Capture the cell that displays the provided text and extract its (X, Y) central coordinate. 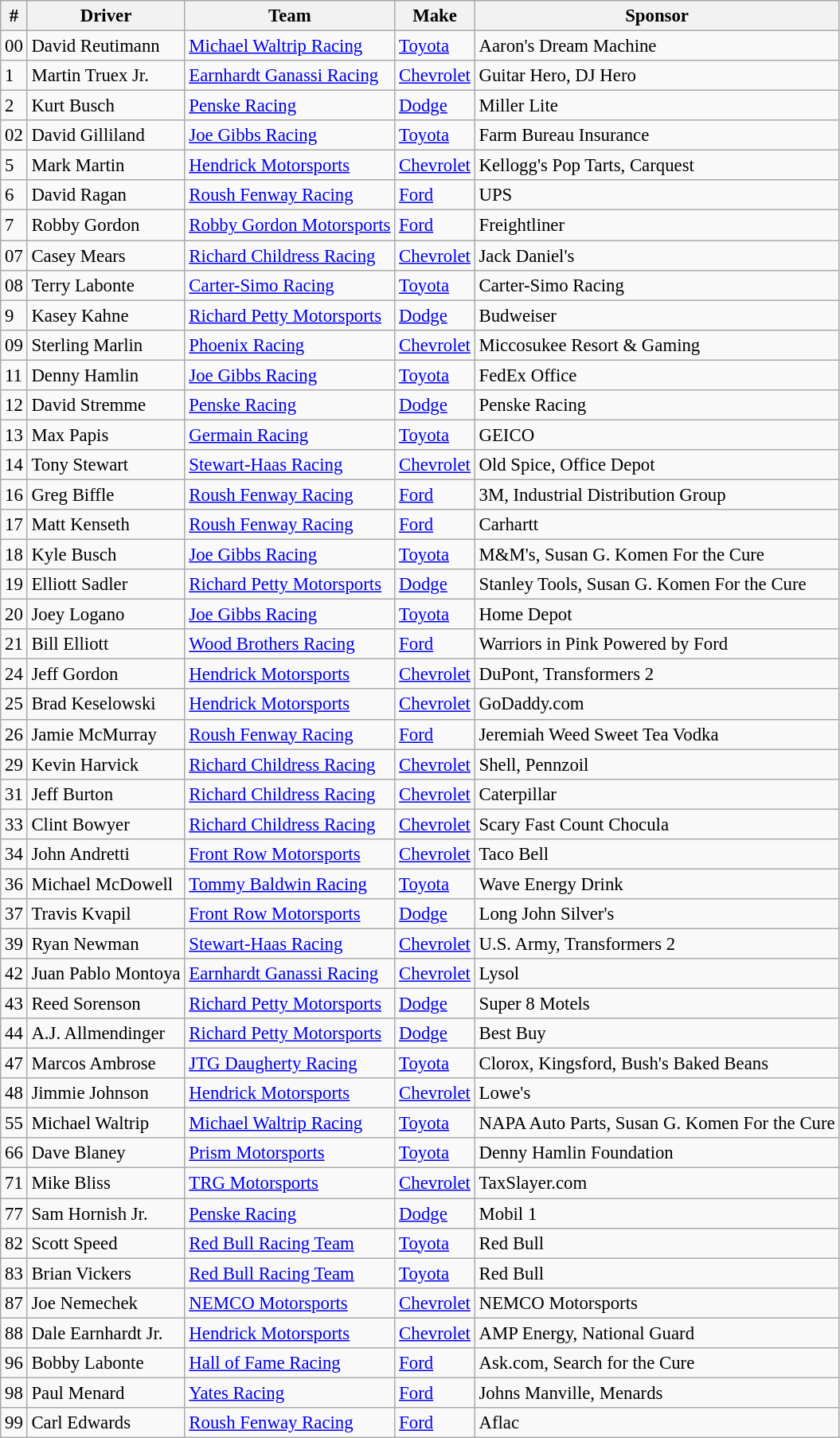
Bobby Labonte (106, 1363)
Lysol (657, 974)
Martin Truex Jr. (106, 76)
Make (435, 16)
DuPont, Transformers 2 (657, 674)
34 (14, 854)
Reed Sorenson (106, 1004)
Tommy Baldwin Racing (290, 884)
Team (290, 16)
77 (14, 1213)
Juan Pablo Montoya (106, 974)
48 (14, 1093)
Aflac (657, 1423)
Robby Gordon (106, 225)
42 (14, 974)
Paul Menard (106, 1393)
Elliott Sadler (106, 584)
14 (14, 465)
Guitar Hero, DJ Hero (657, 76)
Joey Logano (106, 615)
99 (14, 1423)
09 (14, 345)
Caterpillar (657, 794)
08 (14, 285)
JTG Daugherty Racing (290, 1064)
83 (14, 1273)
Kellogg's Pop Tarts, Carquest (657, 166)
44 (14, 1034)
Hall of Fame Racing (290, 1363)
Prism Motorsports (290, 1154)
Clint Bowyer (106, 824)
Brad Keselowski (106, 705)
Joe Nemechek (106, 1303)
Miccosukee Resort & Gaming (657, 345)
Kurt Busch (106, 106)
Aaron's Dream Machine (657, 46)
21 (14, 644)
Jeff Burton (106, 794)
55 (14, 1123)
A.J. Allmendinger (106, 1034)
Marcos Ambrose (106, 1064)
Max Papis (106, 435)
Old Spice, Office Depot (657, 465)
Kevin Harvick (106, 764)
Carl Edwards (106, 1423)
39 (14, 944)
66 (14, 1154)
Sterling Marlin (106, 345)
Super 8 Motels (657, 1004)
Robby Gordon Motorsports (290, 225)
3M, Industrial Distribution Group (657, 494)
Tony Stewart (106, 465)
Long John Silver's (657, 914)
Terry Labonte (106, 285)
Denny Hamlin Foundation (657, 1154)
Scott Speed (106, 1243)
Freightliner (657, 225)
Jeff Gordon (106, 674)
GEICO (657, 435)
82 (14, 1243)
1 (14, 76)
25 (14, 705)
11 (14, 375)
Jamie McMurray (106, 734)
Germain Racing (290, 435)
31 (14, 794)
Johns Manville, Menards (657, 1393)
John Andretti (106, 854)
U.S. Army, Transformers 2 (657, 944)
M&M's, Susan G. Komen For the Cure (657, 555)
Michael Waltrip (106, 1123)
Bill Elliott (106, 644)
UPS (657, 195)
Lowe's (657, 1093)
FedEx Office (657, 375)
Ryan Newman (106, 944)
Kasey Kahne (106, 315)
Denny Hamlin (106, 375)
Mike Bliss (106, 1183)
David Reutimann (106, 46)
Home Depot (657, 615)
AMP Energy, National Guard (657, 1333)
20 (14, 615)
00 (14, 46)
Miller Lite (657, 106)
37 (14, 914)
47 (14, 1064)
2 (14, 106)
Best Buy (657, 1034)
NAPA Auto Parts, Susan G. Komen For the Cure (657, 1123)
Wave Energy Drink (657, 884)
43 (14, 1004)
David Gilliland (106, 135)
Sponsor (657, 16)
87 (14, 1303)
98 (14, 1393)
17 (14, 525)
16 (14, 494)
David Stremme (106, 405)
GoDaddy.com (657, 705)
12 (14, 405)
6 (14, 195)
Jimmie Johnson (106, 1093)
Kyle Busch (106, 555)
Matt Kenseth (106, 525)
02 (14, 135)
36 (14, 884)
Farm Bureau Insurance (657, 135)
88 (14, 1333)
Carhartt (657, 525)
Greg Biffle (106, 494)
96 (14, 1363)
TRG Motorsports (290, 1183)
18 (14, 555)
13 (14, 435)
Warriors in Pink Powered by Ford (657, 644)
33 (14, 824)
Jeremiah Weed Sweet Tea Vodka (657, 734)
71 (14, 1183)
Mobil 1 (657, 1213)
TaxSlayer.com (657, 1183)
Yates Racing (290, 1393)
Michael McDowell (106, 884)
Driver (106, 16)
24 (14, 674)
Clorox, Kingsford, Bush's Baked Beans (657, 1064)
Brian Vickers (106, 1273)
Budweiser (657, 315)
Dale Earnhardt Jr. (106, 1333)
Ask.com, Search for the Cure (657, 1363)
David Ragan (106, 195)
Scary Fast Count Chocula (657, 824)
07 (14, 256)
5 (14, 166)
9 (14, 315)
Jack Daniel's (657, 256)
Wood Brothers Racing (290, 644)
Stanley Tools, Susan G. Komen For the Cure (657, 584)
Shell, Pennzoil (657, 764)
Taco Bell (657, 854)
Phoenix Racing (290, 345)
29 (14, 764)
Mark Martin (106, 166)
Travis Kvapil (106, 914)
Dave Blaney (106, 1154)
Sam Hornish Jr. (106, 1213)
7 (14, 225)
26 (14, 734)
19 (14, 584)
# (14, 16)
Casey Mears (106, 256)
